Extract the [x, y] coordinate from the center of the cell holding the provided text.  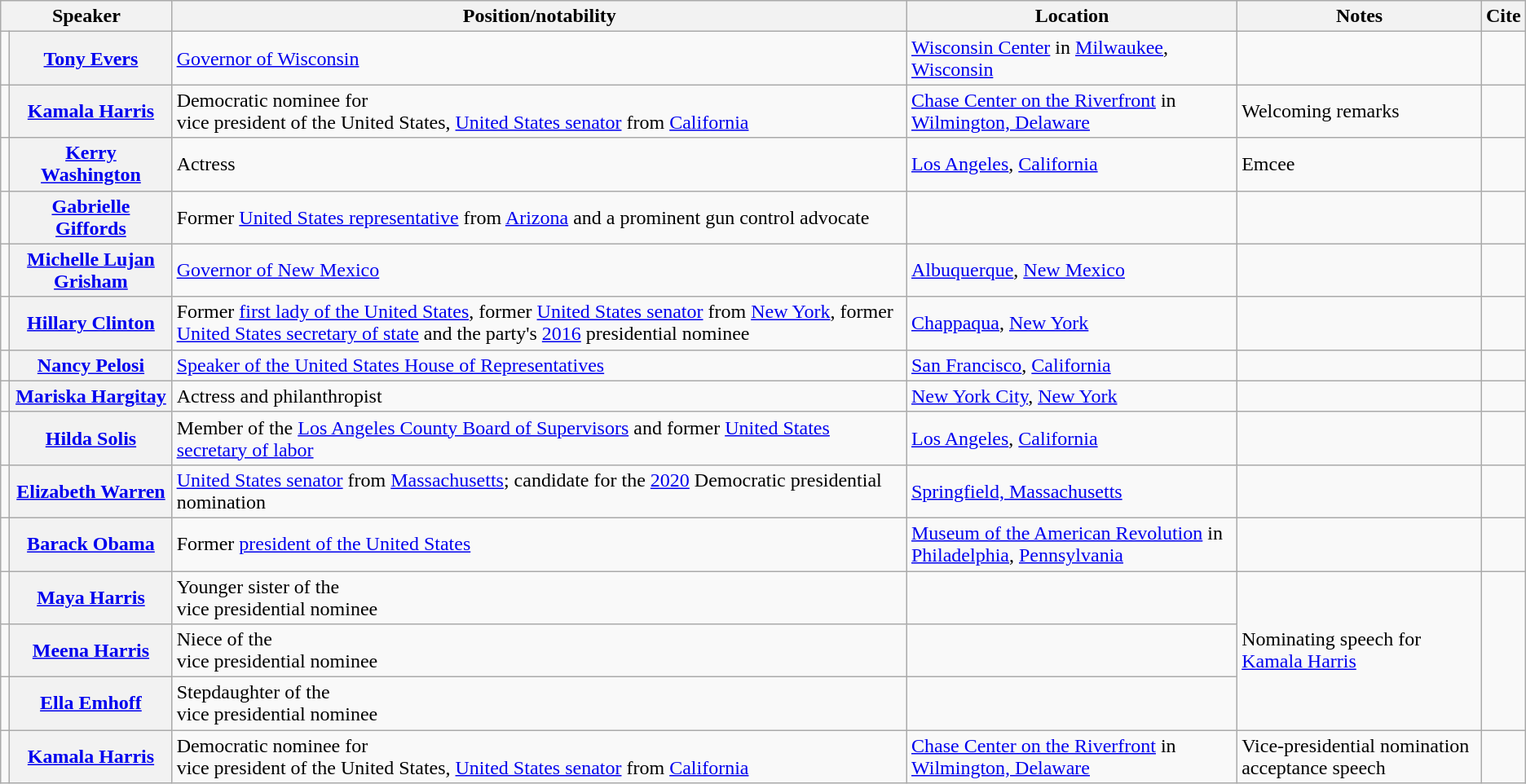
Elizabeth Warren [91, 491]
Governor of New Mexico [540, 271]
Notes [1360, 16]
Gabrielle Giffords [91, 217]
New York City, New York [1071, 396]
Democratic nominee for vice president of the United States, United States senator from California [540, 111]
Cite [1503, 16]
United States senator from Massachusetts; candidate for the 2020 Democratic presidential nomination [540, 491]
Hillary Clinton [91, 323]
Former United States representative from Arizona and a prominent gun control advocate [540, 217]
Actress and philanthropist [540, 396]
Nominating speech for Kamala Harris [1360, 650]
Springfield, Massachusetts [1071, 491]
Former president of the United States [540, 544]
Stepdaughter of thevice presidential nominee [540, 704]
San Francisco, California [1071, 365]
Tony Evers [91, 59]
Albuquerque, New Mexico [1071, 271]
Museum of the American Revolution in Philadelphia, Pennsylvania [1071, 544]
Chappaqua, New York [1071, 323]
Hilda Solis [91, 438]
Vice-presidential nomination acceptance speech [1360, 756]
Maya Harris [91, 597]
Democratic nominee forvice president of the United States, United States senator from California [540, 756]
Younger sister of thevice presidential nominee [540, 597]
Speaker [86, 16]
Kerry Washington [91, 165]
Position/notability [540, 16]
Member of the Los Angeles County Board of Supervisors and former United States secretary of labor [540, 438]
Actress [540, 165]
Welcoming remarks [1360, 111]
Emcee [1360, 165]
Niece of thevice presidential nominee [540, 650]
Mariska Hargitay [91, 396]
Speaker of the United States House of Representatives [540, 365]
Wisconsin Center in Milwaukee, Wisconsin [1071, 59]
Governor of Wisconsin [540, 59]
Ella Emhoff [91, 704]
Nancy Pelosi [91, 365]
Michelle Lujan Grisham [91, 271]
Location [1071, 16]
Barack Obama [91, 544]
Meena Harris [91, 650]
